From the cell containing the given text, extract its center point as [X, Y] coordinate. 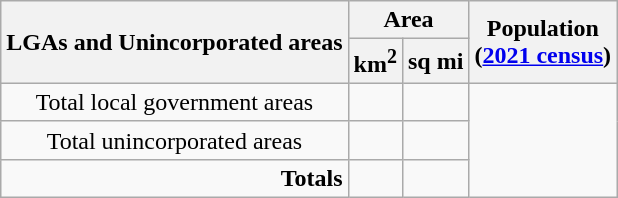
Total unincorporated areas [174, 140]
LGAs and Unincorporated areas [174, 42]
km2 [375, 62]
Area [408, 20]
Totals [174, 178]
Total local government areas [174, 102]
sq mi [435, 62]
Population(2021 census) [543, 42]
